Find where the given text appears and provide that cell's center as (x, y) coordinate. 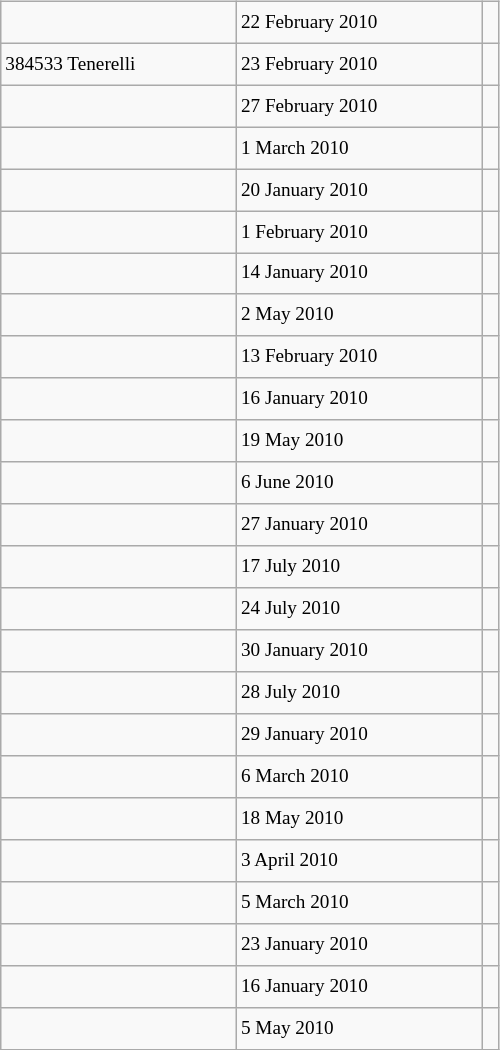
17 July 2010 (360, 567)
19 May 2010 (360, 441)
23 January 2010 (360, 944)
1 February 2010 (360, 232)
27 January 2010 (360, 525)
5 May 2010 (360, 1028)
27 February 2010 (360, 106)
2 May 2010 (360, 315)
30 January 2010 (360, 651)
23 February 2010 (360, 64)
3 April 2010 (360, 861)
18 May 2010 (360, 819)
14 January 2010 (360, 274)
6 March 2010 (360, 777)
6 June 2010 (360, 483)
29 January 2010 (360, 735)
1 March 2010 (360, 148)
20 January 2010 (360, 190)
24 July 2010 (360, 609)
22 February 2010 (360, 22)
13 February 2010 (360, 357)
28 July 2010 (360, 693)
5 March 2010 (360, 902)
384533 Tenerelli (119, 64)
